Find where the given text appears and provide that cell's center as [x, y] coordinate. 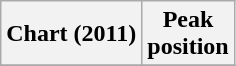
Chart (2011) [72, 34]
Peakposition [188, 34]
